Return (x, y) of the center of cell containing provided text 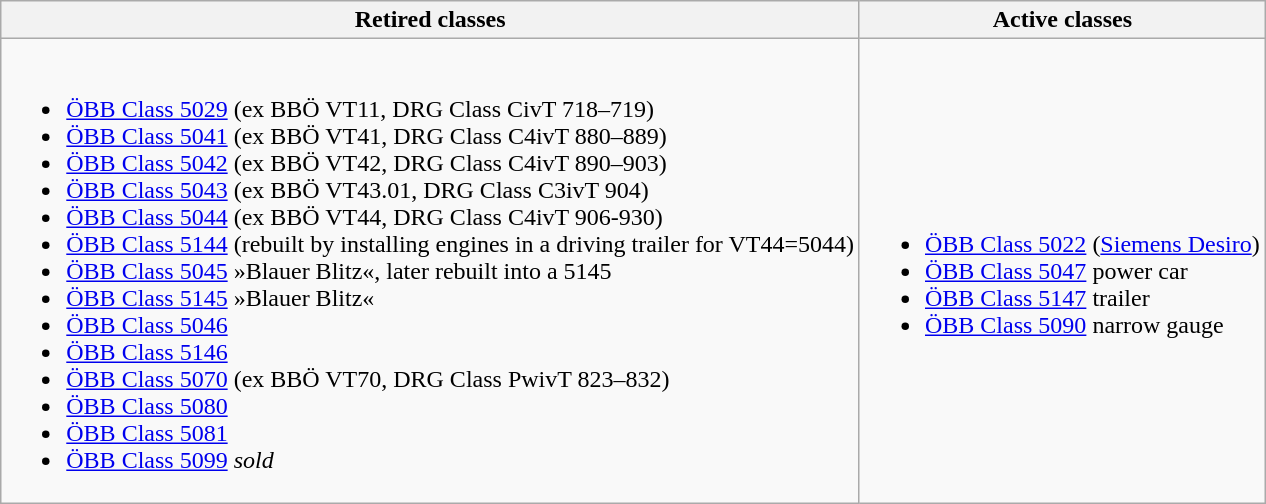
Retired classes (430, 20)
Active classes (1062, 20)
ÖBB Class 5022 (Siemens Desiro)ÖBB Class 5047 power carÖBB Class 5147 trailerÖBB Class 5090 narrow gauge (1062, 271)
